Determine the [X, Y] coordinate at the center of the cell enclosing the given text.  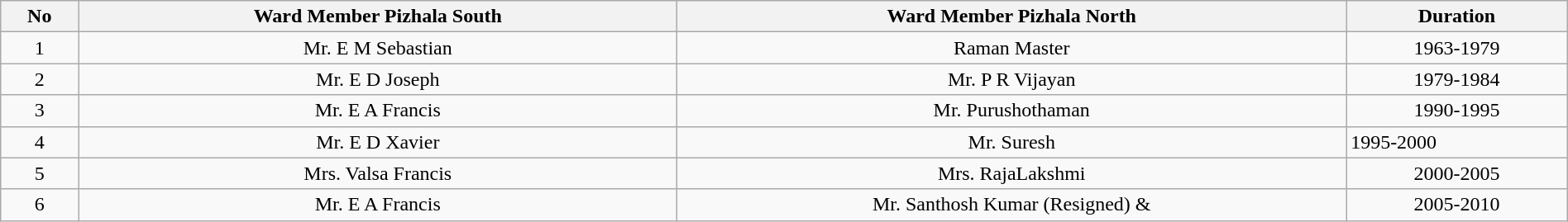
Mr. E D Joseph [378, 79]
3 [40, 111]
6 [40, 205]
1 [40, 48]
Duration [1457, 17]
1990-1995 [1457, 111]
4 [40, 142]
1979-1984 [1457, 79]
1995-2000 [1457, 142]
Ward Member Pizhala South [378, 17]
Mr. P R Vijayan [1012, 79]
Ward Member Pizhala North [1012, 17]
Mr. E D Xavier [378, 142]
Mrs. RajaLakshmi [1012, 173]
No [40, 17]
Mr. Purushothaman [1012, 111]
2 [40, 79]
2005-2010 [1457, 205]
5 [40, 173]
1963-1979 [1457, 48]
Raman Master [1012, 48]
2000-2005 [1457, 173]
Mrs. Valsa Francis [378, 173]
Mr. Santhosh Kumar (Resigned) & [1012, 205]
Mr. Suresh [1012, 142]
Mr. E M Sebastian [378, 48]
